Locate the cell with the specified text and output its (x, y) center coordinate. 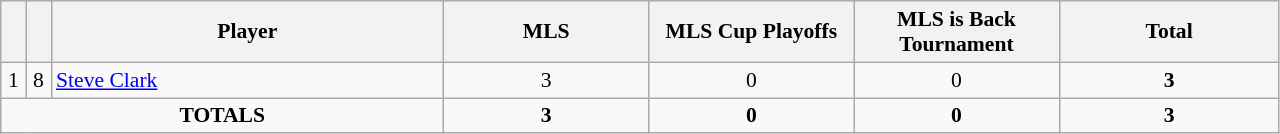
8 (38, 80)
Player (248, 32)
MLS (546, 32)
TOTALS (222, 116)
MLS Cup Playoffs (752, 32)
Steve Clark (248, 80)
MLS is Back Tournament (956, 32)
Total (1169, 32)
1 (14, 80)
